Find where the given text appears and provide that cell's center as [X, Y] coordinate. 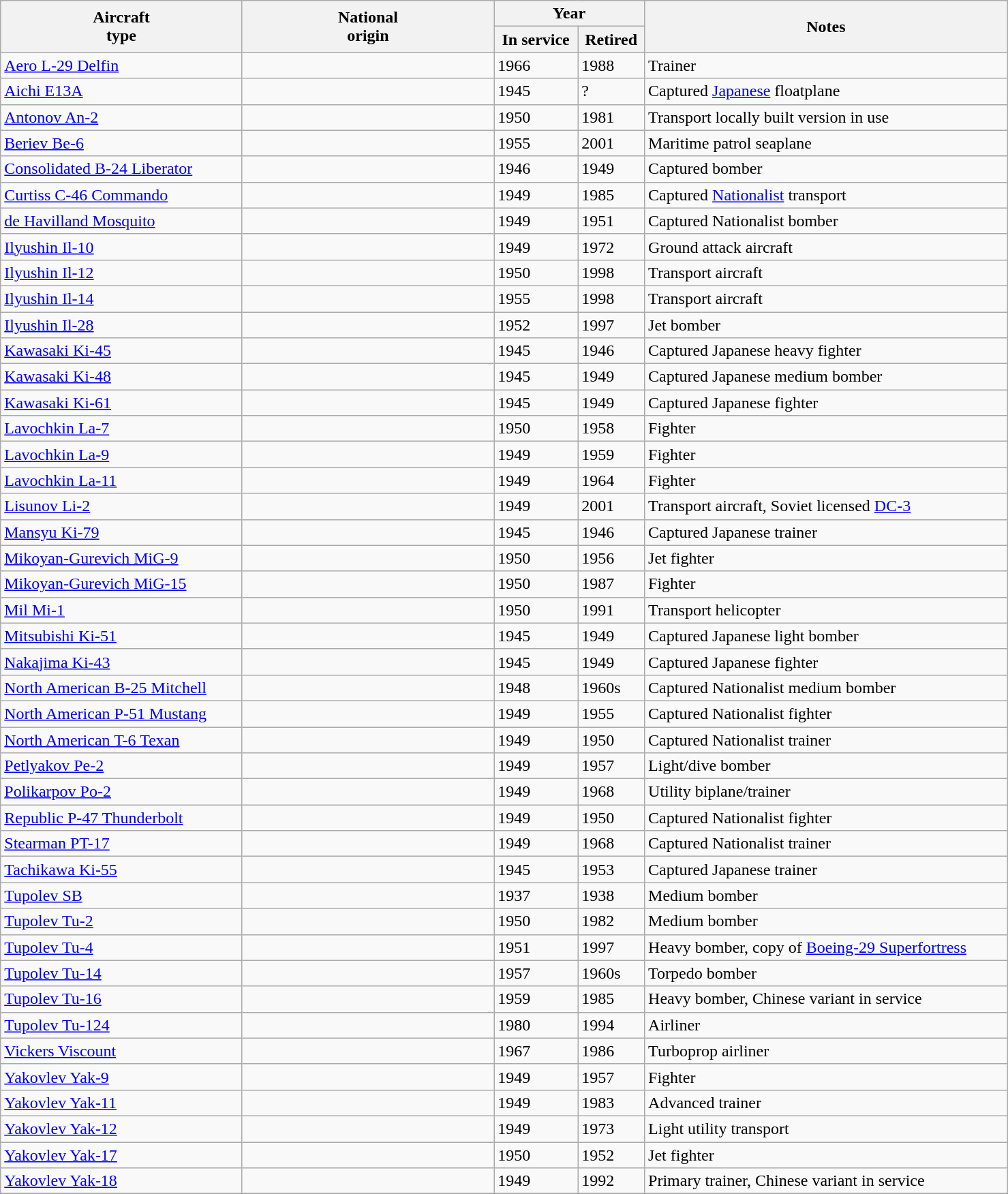
1988 [611, 65]
1982 [611, 921]
Lavochkin La-11 [121, 480]
Ground attack aircraft [826, 247]
1966 [536, 65]
North American B-25 Mitchell [121, 688]
Notes [826, 27]
Transport helicopter [826, 610]
Yakovlev Yak-17 [121, 1155]
1953 [611, 870]
Airliner [826, 1025]
Heavy bomber, Chinese variant in service [826, 999]
Maritime patrol seaplane [826, 143]
de Havilland Mosquito [121, 221]
Yakovlev Yak-9 [121, 1077]
1983 [611, 1103]
Yakovlev Yak-11 [121, 1103]
1956 [611, 558]
Beriev Be-6 [121, 143]
Aero L-29 Delfin [121, 65]
In service [536, 40]
Trainer [826, 65]
Torpedo bomber [826, 973]
Nationalorigin [368, 27]
1967 [536, 1051]
Nakajima Ki-43 [121, 662]
Captured Nationalist transport [826, 195]
Captured bomber [826, 169]
Consolidated B-24 Liberator [121, 169]
Captured Japanese light bomber [826, 636]
Antonov An-2 [121, 117]
Vickers Viscount [121, 1051]
Republic P-47 Thunderbolt [121, 818]
1992 [611, 1181]
1972 [611, 247]
Lisunov Li-2 [121, 506]
North American P-51 Mustang [121, 714]
Lavochkin La-9 [121, 455]
1937 [536, 895]
Ilyushin Il-28 [121, 325]
Tupolev Tu-14 [121, 973]
Kawasaki Ki-48 [121, 377]
Year [570, 14]
Mansyu Ki-79 [121, 532]
Captured Japanese medium bomber [826, 377]
Turboprop airliner [826, 1051]
Light/dive bomber [826, 766]
Light utility transport [826, 1129]
Ilyushin Il-14 [121, 298]
Kawasaki Ki-61 [121, 403]
Mikoyan-Gurevich MiG-9 [121, 558]
1991 [611, 610]
Yakovlev Yak-12 [121, 1129]
Ilyushin Il-12 [121, 273]
Aircrafttype [121, 27]
Stearman PT-17 [121, 844]
Captured Nationalist bomber [826, 221]
Transport locally built version in use [826, 117]
North American T-6 Texan [121, 739]
1938 [611, 895]
1973 [611, 1129]
1981 [611, 117]
Kawasaki Ki-45 [121, 351]
1986 [611, 1051]
1994 [611, 1025]
Polikarpov Po-2 [121, 792]
Jet bomber [826, 325]
Tupolev SB [121, 895]
Tupolev Tu-4 [121, 947]
Captured Japanese floatplane [826, 91]
Curtiss C-46 Commando [121, 195]
Captured Japanese heavy fighter [826, 351]
Tachikawa Ki-55 [121, 870]
1980 [536, 1025]
Tupolev Tu-16 [121, 999]
Heavy bomber, copy of Boeing-29 Superfortress [826, 947]
Tupolev Tu-124 [121, 1025]
1964 [611, 480]
Lavochkin La-7 [121, 429]
Petlyakov Pe-2 [121, 766]
Captured Nationalist medium bomber [826, 688]
Retired [611, 40]
Utility biplane/trainer [826, 792]
? [611, 91]
Advanced trainer [826, 1103]
Ilyushin Il-10 [121, 247]
1948 [536, 688]
Transport aircraft, Soviet licensed DC-3 [826, 506]
Mil Mi-1 [121, 610]
Yakovlev Yak-18 [121, 1181]
1987 [611, 584]
Tupolev Tu-2 [121, 921]
Mitsubishi Ki-51 [121, 636]
Aichi E13A [121, 91]
Mikoyan-Gurevich MiG-15 [121, 584]
1958 [611, 429]
Primary trainer, Chinese variant in service [826, 1181]
